Scan for the cell matching the given text and deliver its (X, Y) coordinate at center. 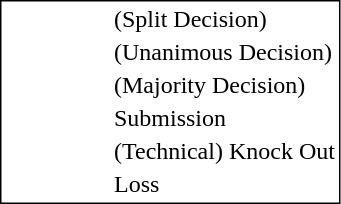
(Unanimous Decision) (224, 53)
Submission (224, 119)
(Split Decision) (224, 19)
(Technical) Knock Out (224, 151)
Loss (224, 185)
(Majority Decision) (224, 85)
